Return [X, Y] of the center of cell containing provided text 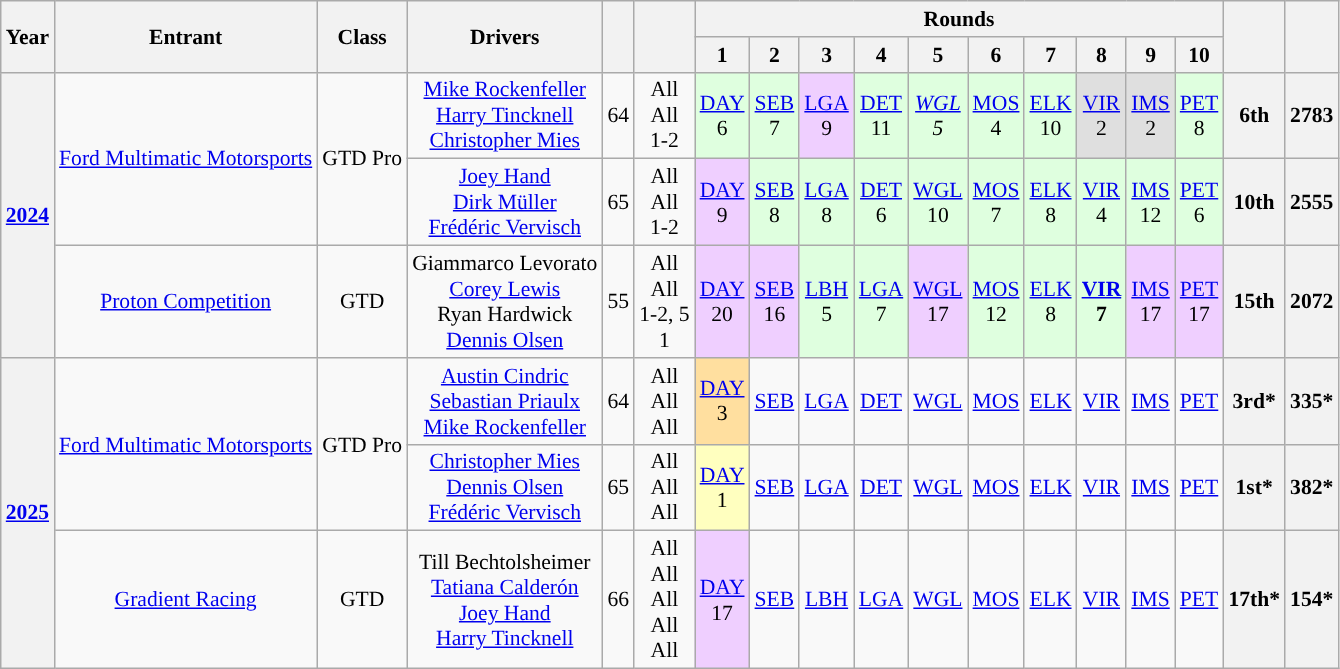
66 [618, 600]
5 [938, 55]
AllAll1-2, 51 [664, 302]
LGA8 [826, 202]
DAY6 [722, 116]
MOS4 [996, 116]
Year [28, 36]
ELK10 [1050, 116]
DET11 [881, 116]
LGA9 [826, 116]
PET17 [1200, 302]
Mike Rockenfeller Harry Tincknell Christopher Mies [504, 116]
1st* [1254, 488]
IMS12 [1150, 202]
2555 [1312, 202]
9 [1150, 55]
AllAllAllAllAll [664, 600]
PET8 [1200, 116]
Rounds [960, 19]
154* [1312, 600]
6 [996, 55]
2 [775, 55]
3rd* [1254, 402]
17th* [1254, 600]
2783 [1312, 116]
Till Bechtolsheimer Tatiana Calderón Joey Hand Harry Tincknell [504, 600]
10th [1254, 202]
MOS7 [996, 202]
WGL5 [938, 116]
WGL17 [938, 302]
DAY17 [722, 600]
SEB7 [775, 116]
Joey Hand Dirk Müller Frédéric Vervisch [504, 202]
2024 [28, 214]
55 [618, 302]
DAY20 [722, 302]
382* [1312, 488]
SEB16 [775, 302]
PET6 [1200, 202]
IMS2 [1150, 116]
Christopher Mies Dennis Olsen Frédéric Vervisch [504, 488]
335* [1312, 402]
DAY9 [722, 202]
DAY1 [722, 488]
IMS17 [1150, 302]
MOS12 [996, 302]
DET6 [881, 202]
Drivers [504, 36]
10 [1200, 55]
WGL10 [938, 202]
3 [826, 55]
Proton Competition [186, 302]
15th [1254, 302]
Gradient Racing [186, 600]
1 [722, 55]
LGA7 [881, 302]
Entrant [186, 36]
SEB8 [775, 202]
Class [362, 36]
Austin Cindric Sebastian Priaulx Mike Rockenfeller [504, 402]
Giammarco Levorato Corey Lewis Ryan Hardwick Dennis Olsen [504, 302]
2025 [28, 514]
2072 [1312, 302]
DAY3 [722, 402]
8 [1102, 55]
VIR2 [1102, 116]
LBH5 [826, 302]
6th [1254, 116]
VIR7 [1102, 302]
7 [1050, 55]
VIR4 [1102, 202]
4 [881, 55]
LBH [826, 600]
